Return the [x, y] coordinate for the center point of the cell that contains the specified text.  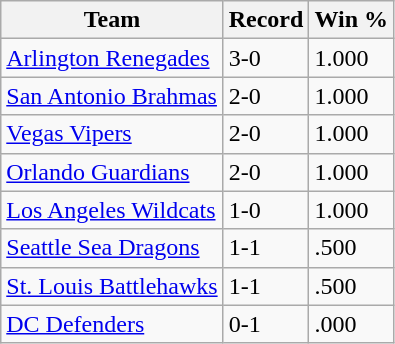
3-0 [266, 58]
Vegas Vipers [112, 134]
San Antonio Brahmas [112, 96]
Record [266, 20]
0-1 [266, 324]
Arlington Renegades [112, 58]
.000 [352, 324]
DC Defenders [112, 324]
1-0 [266, 210]
Orlando Guardians [112, 172]
Team [112, 20]
Los Angeles Wildcats [112, 210]
Win % [352, 20]
St. Louis Battlehawks [112, 286]
Seattle Sea Dragons [112, 248]
